From the cell containing the given text, extract its center point as (X, Y) coordinate. 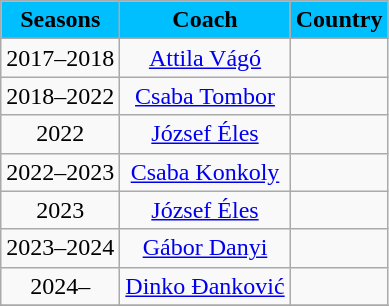
Country (339, 20)
2023 (60, 210)
2022 (60, 134)
2024– (60, 286)
2017–2018 (60, 58)
Csaba Tombor (205, 96)
2022–2023 (60, 172)
2023–2024 (60, 248)
Csaba Konkoly (205, 172)
Seasons (60, 20)
Dinko Đanković (205, 286)
Coach (205, 20)
Gábor Danyi (205, 248)
Attila Vágó (205, 58)
2018–2022 (60, 96)
